Search for the cell housing the specified text and yield its [X, Y] center coordinate. 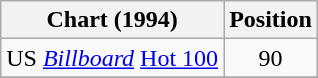
Position [271, 20]
Chart (1994) [112, 20]
US Billboard Hot 100 [112, 58]
90 [271, 58]
